Output the [X, Y] coordinate of the center of the cell containing the given text.  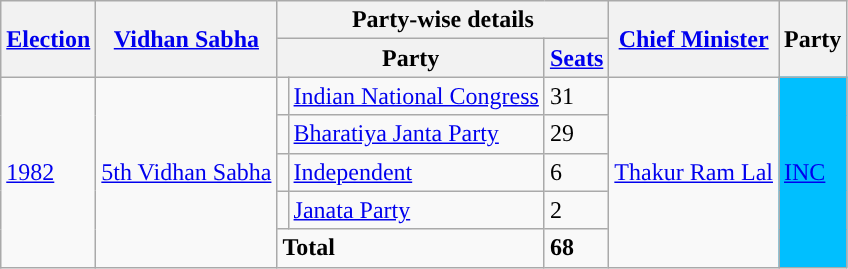
Election [48, 39]
6 [576, 172]
Thakur Ram Lal [694, 172]
Party-wise details [443, 20]
1982 [48, 172]
2 [576, 210]
5th Vidhan Sabha [186, 172]
Vidhan Sabha [186, 39]
31 [576, 96]
68 [576, 248]
Bharatiya Janta Party [416, 134]
Indian National Congress [416, 96]
29 [576, 134]
INC [812, 172]
Chief Minister [694, 39]
Janata Party [416, 210]
Total [410, 248]
Seats [576, 58]
Independent [416, 172]
